Output the [X, Y] coordinate of the center of the cell containing the given text.  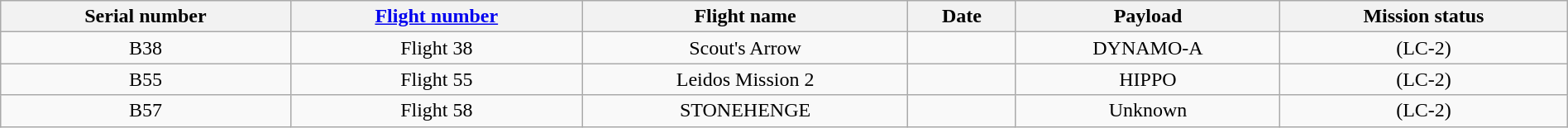
Flight 38 [437, 48]
Serial number [146, 17]
B55 [146, 79]
Payload [1148, 17]
DYNAMO-A [1148, 48]
Leidos Mission 2 [744, 79]
Flight 58 [437, 111]
B38 [146, 48]
HIPPO [1148, 79]
STONEHENGE [744, 111]
B57 [146, 111]
Date [963, 17]
Unknown [1148, 111]
Flight name [744, 17]
Flight number [437, 17]
Flight 55 [437, 79]
Scout's Arrow [744, 48]
Mission status [1424, 17]
